Detect which cell encompasses the target text, then output its [x, y] center coordinate. 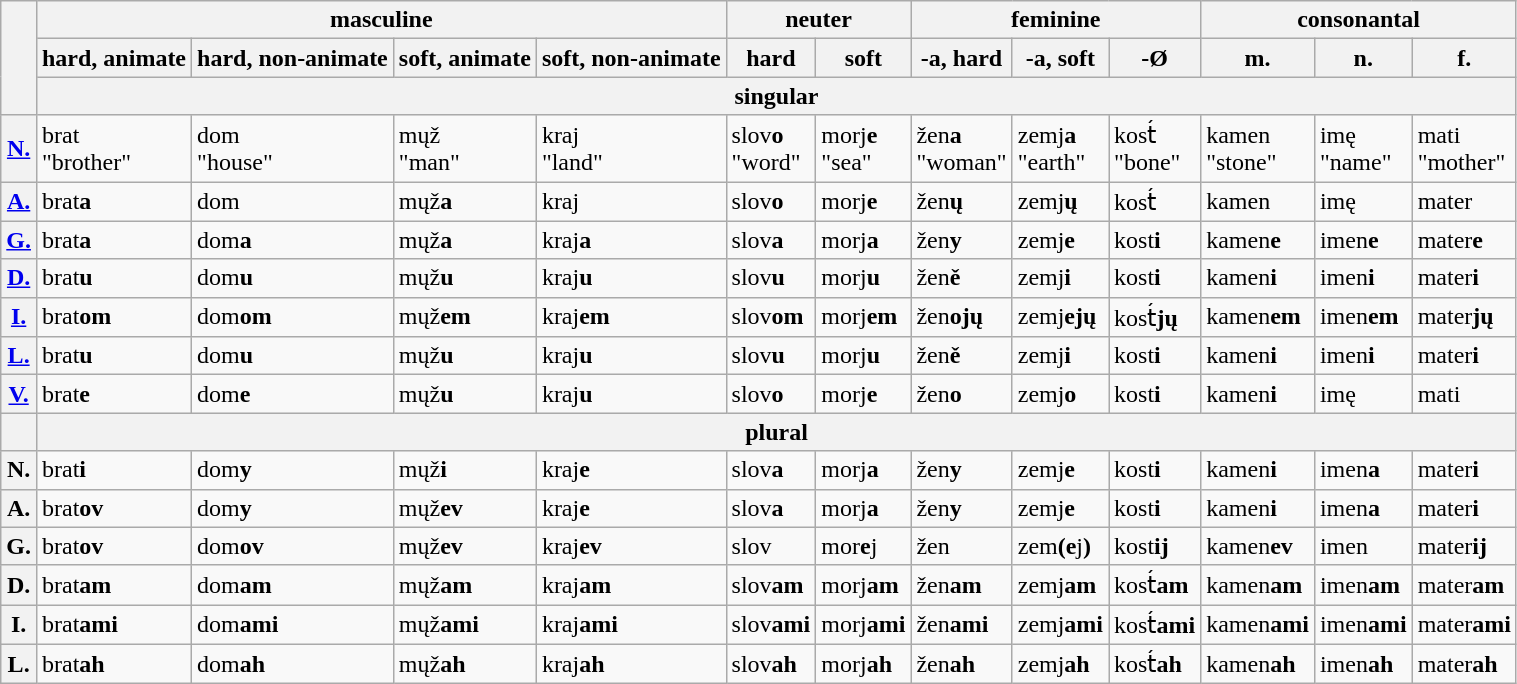
zemjo [1060, 394]
ženam [962, 585]
-a, hard [962, 58]
-a, soft [1060, 58]
ženojų [962, 317]
soft [864, 58]
žen [962, 546]
domov [293, 546]
m. [1258, 58]
hard, non-animate [293, 58]
kraj [631, 202]
zemjam [1060, 585]
kostij [1155, 546]
V. [19, 394]
kamenev [1258, 546]
zemja"earth" [1060, 148]
kraj"land" [631, 148]
singular [776, 96]
bratam [114, 585]
consonantal [1359, 20]
domah [293, 664]
bratami [114, 625]
ženami [962, 625]
kamen [1258, 202]
mater [1464, 202]
kamenam [1258, 585]
mųžem [464, 317]
imen [1363, 546]
domam [293, 585]
masculine [381, 20]
ženų [962, 202]
kamenem [1258, 317]
kost́ [1155, 202]
doma [293, 240]
brate [114, 394]
materij [1464, 546]
zemjejų [1060, 317]
slovami [771, 625]
zemjami [1060, 625]
f. [1464, 58]
plural [776, 432]
-Ø [1155, 58]
brat"brother" [114, 148]
zemjų [1060, 202]
ženah [962, 664]
feminine [1056, 20]
krajah [631, 664]
krajem [631, 317]
slovam [771, 585]
kamen"stone" [1258, 148]
imenah [1363, 664]
dome [293, 394]
imenem [1363, 317]
morjam [864, 585]
mųž"man" [464, 148]
mųžah [464, 664]
hard [771, 58]
mati"mother" [1464, 148]
kost́jų [1155, 317]
kost́"bone" [1155, 148]
hard, animate [114, 58]
domami [293, 625]
mųžami [464, 625]
matere [1464, 240]
soft, animate [464, 58]
neuter [818, 20]
ženo [962, 394]
žena"woman" [962, 148]
mųžam [464, 585]
morjah [864, 664]
brati [114, 470]
morje"sea" [864, 148]
kost́ami [1155, 625]
kamenah [1258, 664]
morjami [864, 625]
zemjah [1060, 664]
materjų [1464, 317]
krajami [631, 625]
kraja [631, 240]
dom"house" [293, 148]
morjem [864, 317]
n. [1363, 58]
bratom [114, 317]
dom [293, 202]
imene [1363, 240]
materah [1464, 664]
krajam [631, 585]
imenam [1363, 585]
slovom [771, 317]
mati [1464, 394]
slovo"word" [771, 148]
slov [771, 546]
bratah [114, 664]
kost́ah [1155, 664]
imę"name" [1363, 148]
slovah [771, 664]
mųži [464, 470]
materami [1464, 625]
morej [864, 546]
domom [293, 317]
krajev [631, 546]
kost́am [1155, 585]
materam [1464, 585]
imenami [1363, 625]
kamenami [1258, 625]
kamene [1258, 240]
zem(ej) [1060, 546]
soft, non-animate [631, 58]
